Provide the [X, Y] coordinate of the cell's center where the given text is located.  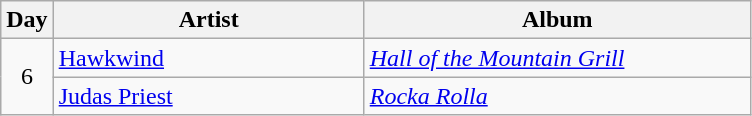
Artist [208, 20]
Hawkwind [208, 58]
Album [557, 20]
Judas Priest [208, 96]
6 [27, 77]
Rocka Rolla [557, 96]
Day [27, 20]
Hall of the Mountain Grill [557, 58]
